For the text-containing cell, return its midpoint in [X, Y] coordinate format. 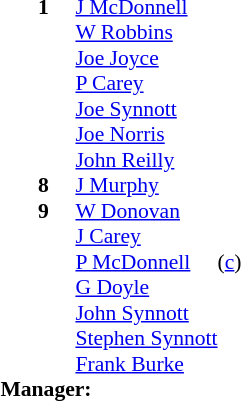
P McDonnell [146, 262]
W Donovan [146, 211]
J Murphy [146, 185]
J Carey [146, 237]
9 [57, 211]
Joe Joyce [146, 58]
P Carey [146, 83]
Stephen Synnott [146, 339]
G Doyle [146, 287]
John Synnott [146, 313]
Frank Burke [146, 364]
8 [57, 185]
W Robbins [146, 33]
Joe Norris [146, 135]
John Reilly [146, 160]
Joe Synnott [146, 109]
